For the text-containing cell, return its midpoint in [X, Y] coordinate format. 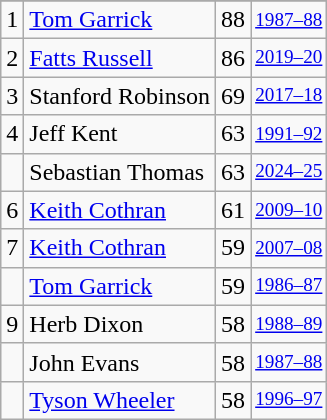
1996–97 [289, 400]
Herb Dixon [120, 324]
Jeff Kent [120, 134]
88 [234, 20]
2007–08 [289, 248]
9 [12, 324]
4 [12, 134]
1986–87 [289, 286]
2024–25 [289, 172]
7 [12, 248]
86 [234, 58]
3 [12, 96]
61 [234, 210]
69 [234, 96]
Fatts Russell [120, 58]
2017–18 [289, 96]
1988–89 [289, 324]
Sebastian Thomas [120, 172]
John Evans [120, 362]
2 [12, 58]
2009–10 [289, 210]
1 [12, 20]
1991–92 [289, 134]
2019–20 [289, 58]
Stanford Robinson [120, 96]
Tyson Wheeler [120, 400]
6 [12, 210]
